Capture the cell that displays the provided text and extract its (X, Y) central coordinate. 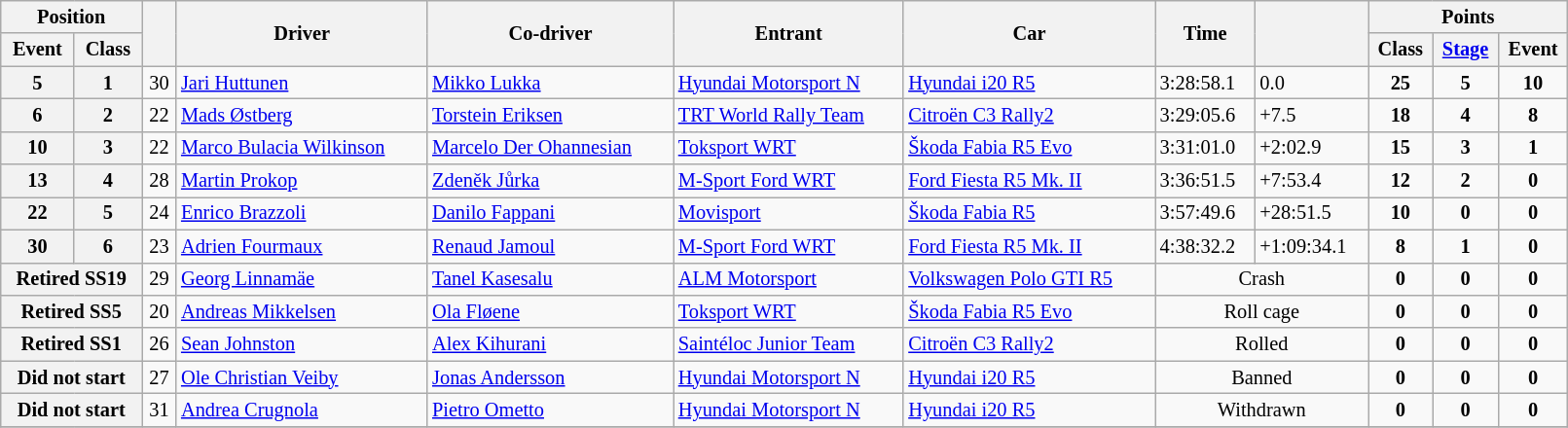
Marco Bulacia Wilkinson (302, 148)
Crash (1261, 279)
Ole Christian Veiby (302, 377)
Points (1468, 17)
Pietro Ometto (551, 410)
Retired SS1 (72, 344)
Škoda Fabia R5 (1029, 213)
Time (1205, 33)
Zdeněk Jůrka (551, 181)
Roll cage (1261, 311)
Sean Johnston (302, 344)
0.0 (1312, 83)
Entrant (788, 33)
3:36:51.5 (1205, 181)
Rolled (1261, 344)
Alex Kihurani (551, 344)
Georg Linnamäe (302, 279)
+7:53.4 (1312, 181)
12 (1401, 181)
24 (160, 213)
ALM Motorsport (788, 279)
Retired SS5 (72, 311)
Car (1029, 33)
29 (160, 279)
Andrea Crugnola (302, 410)
28 (160, 181)
Position (72, 17)
23 (160, 246)
Driver (302, 33)
Danilo Fappani (551, 213)
Mikko Lukka (551, 83)
TRT World Rally Team (788, 115)
3:28:58.1 (1205, 83)
+7.5 (1312, 115)
Torstein Eriksen (551, 115)
Stage (1466, 50)
13 (37, 181)
3:31:01.0 (1205, 148)
Mads Østberg (302, 115)
15 (1401, 148)
18 (1401, 115)
Retired SS19 (72, 279)
Tanel Kasesalu (551, 279)
Marcelo Der Ohannesian (551, 148)
Banned (1261, 377)
+28:51.5 (1312, 213)
26 (160, 344)
Andreas Mikkelsen (302, 311)
Volkswagen Polo GTI R5 (1029, 279)
Adrien Fourmaux (302, 246)
Renaud Jamoul (551, 246)
+2:02.9 (1312, 148)
4:38:32.2 (1205, 246)
25 (1401, 83)
27 (160, 377)
Jonas Andersson (551, 377)
20 (160, 311)
Ola Fløene (551, 311)
31 (160, 410)
Movisport (788, 213)
Enrico Brazzoli (302, 213)
3:57:49.6 (1205, 213)
Saintéloc Junior Team (788, 344)
Co-driver (551, 33)
Withdrawn (1261, 410)
Jari Huttunen (302, 83)
+1:09:34.1 (1312, 246)
Martin Prokop (302, 181)
3:29:05.6 (1205, 115)
